Identify which cell holds the provided text, then report its (x, y) central coordinate. 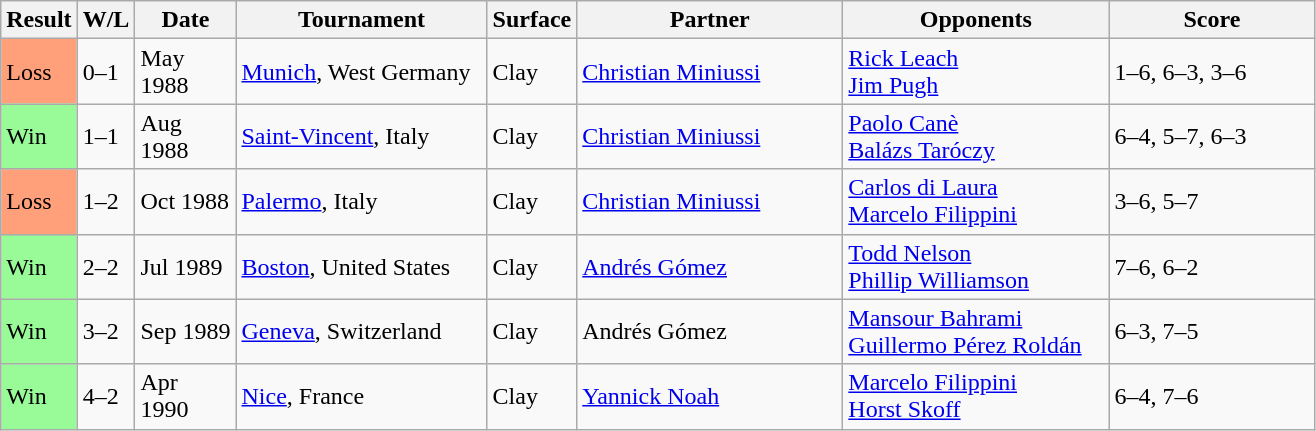
Oct 1988 (186, 202)
Marcelo Filippini Horst Skoff (976, 396)
Palermo, Italy (362, 202)
Score (1212, 20)
6–3, 7–5 (1212, 332)
Tournament (362, 20)
2–2 (106, 266)
Geneva, Switzerland (362, 332)
Nice, France (362, 396)
1–6, 6–3, 3–6 (1212, 72)
0–1 (106, 72)
Saint-Vincent, Italy (362, 136)
Todd Nelson Phillip Williamson (976, 266)
Mansour Bahrami Guillermo Pérez Roldán (976, 332)
Date (186, 20)
Jul 1989 (186, 266)
May 1988 (186, 72)
3–6, 5–7 (1212, 202)
Partner (710, 20)
6–4, 7–6 (1212, 396)
Result (39, 20)
3–2 (106, 332)
Rick Leach Jim Pugh (976, 72)
Surface (532, 20)
Opponents (976, 20)
6–4, 5–7, 6–3 (1212, 136)
4–2 (106, 396)
Carlos di Laura Marcelo Filippini (976, 202)
7–6, 6–2 (1212, 266)
Paolo Canè Balázs Taróczy (976, 136)
W/L (106, 20)
Boston, United States (362, 266)
Apr 1990 (186, 396)
Yannick Noah (710, 396)
Sep 1989 (186, 332)
Aug 1988 (186, 136)
Munich, West Germany (362, 72)
1–2 (106, 202)
1–1 (106, 136)
